Extract the [X, Y] coordinate from the center of the cell holding the provided text.  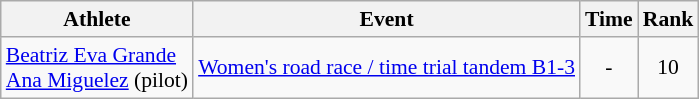
Athlete [97, 19]
- [609, 68]
Women's road race / time trial tandem B1-3 [386, 68]
Event [386, 19]
Time [609, 19]
10 [668, 68]
Beatriz Eva Grande Ana Miguelez (pilot) [97, 68]
Rank [668, 19]
